Provide the (X, Y) coordinate of the cell's center where the given text is located.  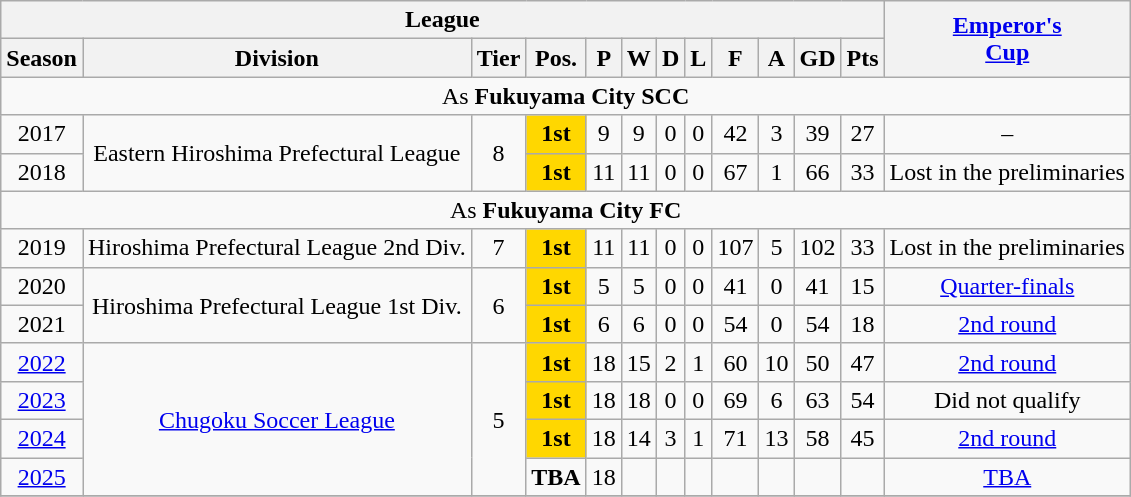
50 (818, 362)
Did not qualify (1007, 400)
Hiroshima Prefectural League 1st Div. (276, 305)
Season (42, 58)
P (604, 58)
67 (736, 172)
2020 (42, 286)
Tier (498, 58)
2025 (42, 477)
13 (776, 438)
47 (862, 362)
Division (276, 58)
2024 (42, 438)
45 (862, 438)
2021 (42, 324)
71 (736, 438)
As Fukuyama City SCC (566, 96)
As Fukuyama City FC (566, 210)
27 (862, 134)
39 (818, 134)
66 (818, 172)
14 (638, 438)
League (442, 20)
2017 (42, 134)
60 (736, 362)
102 (818, 248)
W (638, 58)
– (1007, 134)
Hiroshima Prefectural League 2nd Div. (276, 248)
10 (776, 362)
7 (498, 248)
Chugoku Soccer League (276, 419)
2 (670, 362)
L (698, 58)
A (776, 58)
2023 (42, 400)
42 (736, 134)
Quarter-finals (1007, 286)
69 (736, 400)
107 (736, 248)
Emperor'sCup (1007, 39)
F (736, 58)
Eastern Hiroshima Prefectural League (276, 153)
Pos. (556, 58)
58 (818, 438)
63 (818, 400)
2022 (42, 362)
D (670, 58)
2018 (42, 172)
8 (498, 153)
GD (818, 58)
2019 (42, 248)
Pts (862, 58)
